Locate the cell with the specified text and output its [x, y] center coordinate. 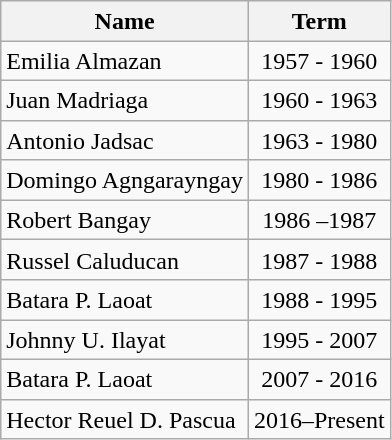
Term [319, 21]
1987 - 1988 [319, 260]
1980 - 1986 [319, 180]
Domingo Agngarayngay [125, 180]
Johnny U. Ilayat [125, 340]
1995 - 2007 [319, 340]
1957 - 1960 [319, 61]
Hector Reuel D. Pascua [125, 419]
Name [125, 21]
1960 - 1963 [319, 100]
Russel Caluducan [125, 260]
1988 - 1995 [319, 300]
Antonio Jadsac [125, 140]
1963 - 1980 [319, 140]
1986 –1987 [319, 220]
Emilia Almazan [125, 61]
2016–Present [319, 419]
Robert Bangay [125, 220]
2007 - 2016 [319, 379]
Juan Madriaga [125, 100]
